Determine the (x, y) coordinate at the center of the cell enclosing the given text.  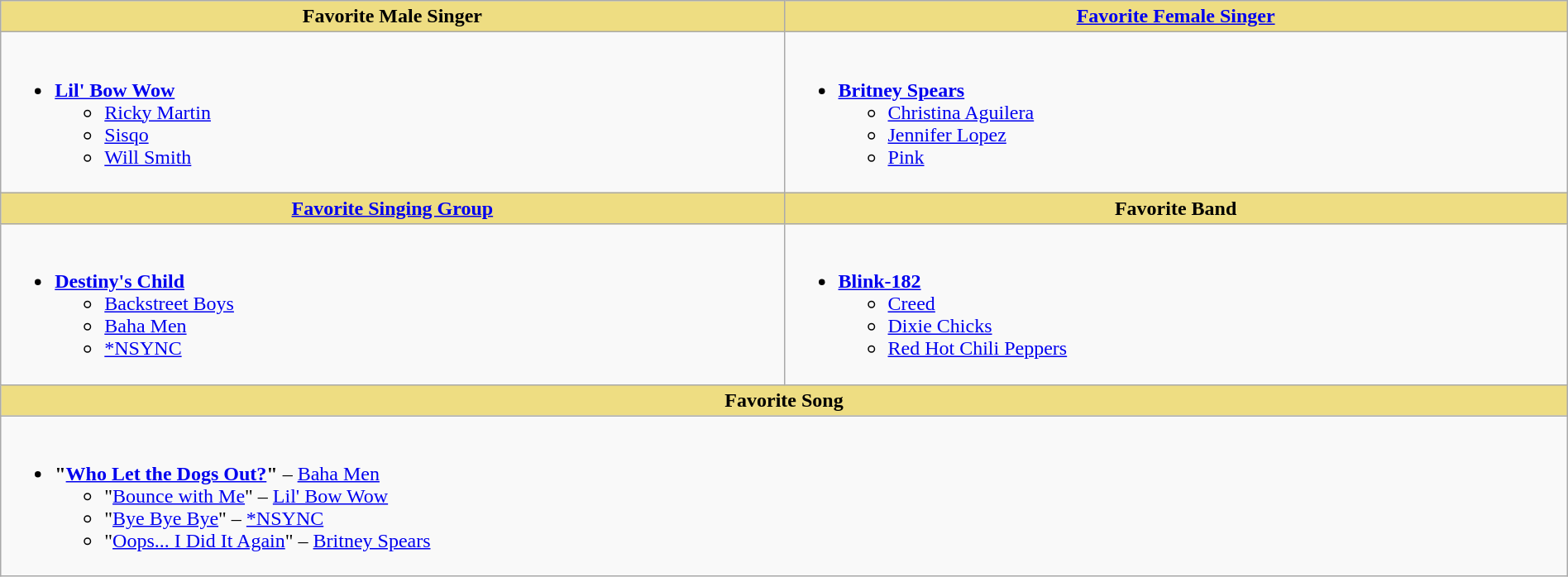
Favorite Female Singer (1176, 17)
Favorite Male Singer (392, 17)
Destiny's ChildBackstreet BoysBaha Men*NSYNC (392, 304)
Favorite Singing Group (392, 208)
Britney SpearsChristina AguileraJennifer LopezPink (1176, 112)
Lil' Bow WowRicky MartinSisqoWill Smith (392, 112)
Favorite Song (784, 400)
"Who Let the Dogs Out?" – Baha Men"Bounce with Me" – Lil' Bow Wow"Bye Bye Bye" – *NSYNC"Oops... I Did It Again" – Britney Spears (784, 496)
Blink-182CreedDixie ChicksRed Hot Chili Peppers (1176, 304)
Favorite Band (1176, 208)
